For the text-containing cell, return its midpoint in (x, y) coordinate format. 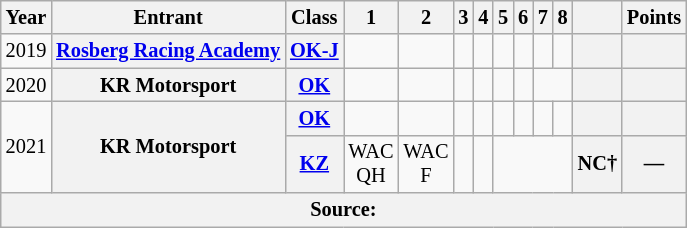
3 (463, 17)
— (654, 164)
7 (543, 17)
OK-J (314, 51)
2 (426, 17)
2021 (26, 146)
2020 (26, 85)
Source: (344, 210)
1 (372, 17)
NC† (598, 164)
Points (654, 17)
2019 (26, 51)
WACQH (372, 164)
WACF (426, 164)
4 (483, 17)
Class (314, 17)
6 (523, 17)
8 (563, 17)
Rosberg Racing Academy (168, 51)
Year (26, 17)
KZ (314, 164)
5 (503, 17)
Entrant (168, 17)
